Locate the cell with the specified text and output its [x, y] center coordinate. 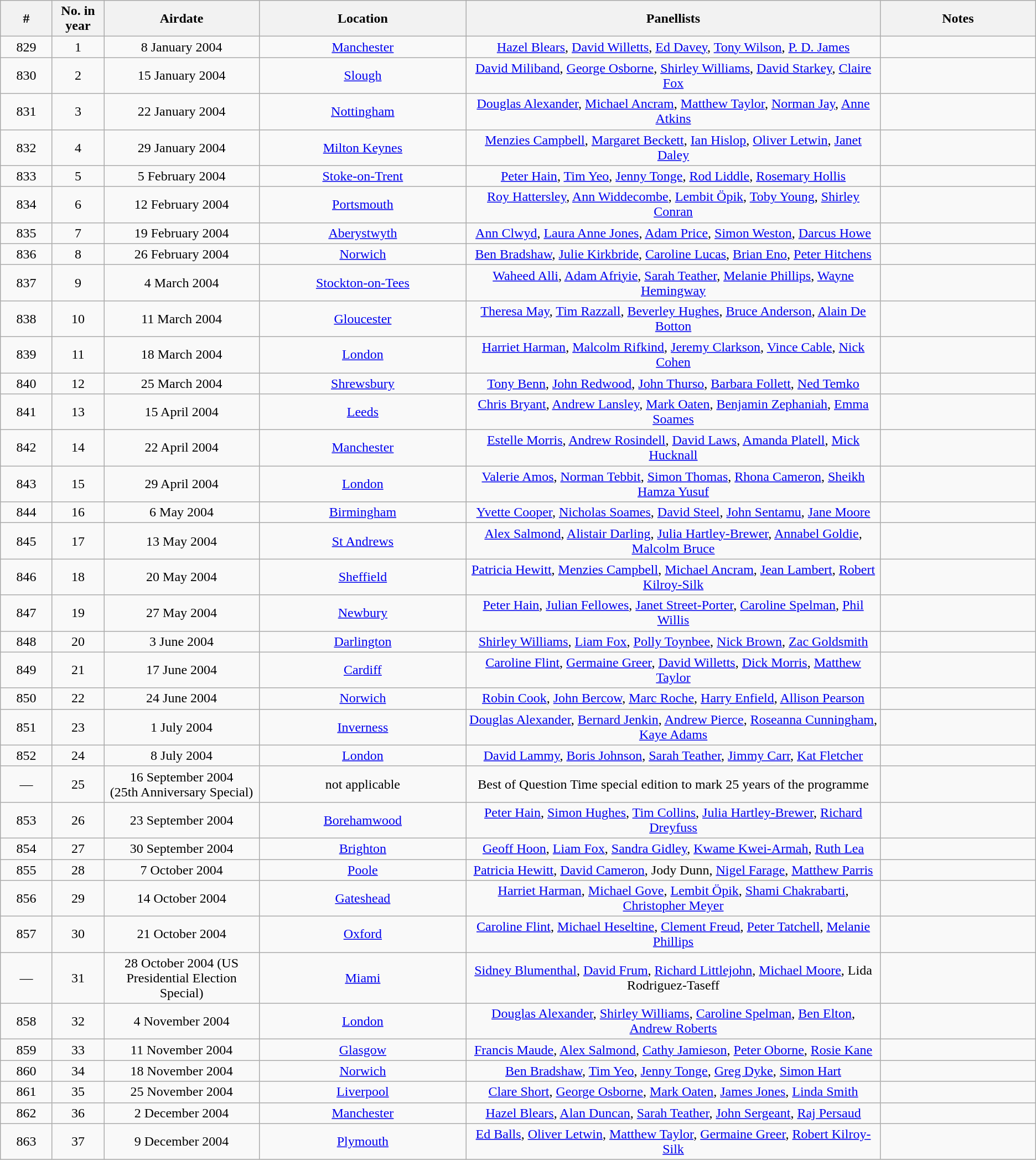
849 [27, 670]
857 [27, 934]
Clare Short, George Osborne, Mark Oaten, James Jones, Linda Smith [673, 1092]
835 [27, 233]
Estelle Morris, Andrew Rosindell, David Laws, Amanda Platell, Mick Hucknall [673, 448]
15 [78, 484]
860 [27, 1071]
Glasgow [362, 1050]
852 [27, 755]
13 May 2004 [182, 541]
19 [78, 613]
Harriet Harman, Michael Gove, Lembit Öpik, Shami Chakrabarti, Christopher Meyer [673, 899]
843 [27, 484]
25 [78, 784]
834 [27, 205]
853 [27, 820]
25 November 2004 [182, 1092]
11 November 2004 [182, 1050]
12 [78, 384]
Stockton-on-Tees [362, 282]
837 [27, 282]
862 [27, 1113]
Robin Cook, John Bercow, Marc Roche, Harry Enfield, Allison Pearson [673, 698]
23 September 2004 [182, 820]
Poole [362, 869]
Liverpool [362, 1092]
Airdate [182, 19]
Caroline Flint, Germaine Greer, David Willetts, Dick Morris, Matthew Taylor [673, 670]
22 January 2004 [182, 112]
4 [78, 147]
20 [78, 641]
18 [78, 577]
4 November 2004 [182, 1022]
6 [78, 205]
31 [78, 978]
838 [27, 319]
No. in year [78, 19]
846 [27, 577]
28 [78, 869]
36 [78, 1113]
35 [78, 1092]
Leeds [362, 412]
28 October 2004 (US Presidential Election Special) [182, 978]
14 [78, 448]
Peter Hain, Julian Fellowes, Janet Street-Porter, Caroline Spelman, Phil Willis [673, 613]
30 [78, 934]
Douglas Alexander, Bernard Jenkin, Andrew Pierce, Roseanna Cunningham, Kaye Adams [673, 727]
831 [27, 112]
# [27, 19]
Roy Hattersley, Ann Widdecombe, Lembit Öpik, Toby Young, Shirley Conran [673, 205]
5 February 2004 [182, 176]
Gateshead [362, 899]
842 [27, 448]
David Lammy, Boris Johnson, Sarah Teather, Jimmy Carr, Kat Fletcher [673, 755]
841 [27, 412]
15 January 2004 [182, 75]
Harriet Harman, Malcolm Rifkind, Jeremy Clarkson, Vince Cable, Nick Cohen [673, 354]
4 March 2004 [182, 282]
Hazel Blears, Alan Duncan, Sarah Teather, John Sergeant, Raj Persaud [673, 1113]
Peter Hain, Tim Yeo, Jenny Tonge, Rod Liddle, Rosemary Hollis [673, 176]
855 [27, 869]
Ben Bradshaw, Julie Kirkbride, Caroline Lucas, Brian Eno, Peter Hitchens [673, 254]
854 [27, 848]
29 April 2004 [182, 484]
25 March 2004 [182, 384]
8 January 2004 [182, 47]
844 [27, 512]
859 [27, 1050]
16 September 2004(25th Anniversary Special) [182, 784]
Geoff Hoon, Liam Fox, Sandra Gidley, Kwame Kwei-Armah, Ruth Lea [673, 848]
Ed Balls, Oliver Letwin, Matthew Taylor, Germaine Greer, Robert Kilroy-Silk [673, 1141]
1 July 2004 [182, 727]
845 [27, 541]
6 May 2004 [182, 512]
14 October 2004 [182, 899]
Waheed Alli, Adam Afriyie, Sarah Teather, Melanie Phillips, Wayne Hemingway [673, 282]
8 [78, 254]
847 [27, 613]
24 [78, 755]
11 [78, 354]
not applicable [362, 784]
12 February 2004 [182, 205]
Sidney Blumenthal, David Frum, Richard Littlejohn, Michael Moore, Lida Rodriguez-Taseff [673, 978]
Shrewsbury [362, 384]
20 May 2004 [182, 577]
22 April 2004 [182, 448]
9 December 2004 [182, 1141]
Gloucester [362, 319]
Douglas Alexander, Michael Ancram, Matthew Taylor, Norman Jay, Anne Atkins [673, 112]
16 [78, 512]
Plymouth [362, 1141]
27 May 2004 [182, 613]
3 June 2004 [182, 641]
Oxford [362, 934]
18 March 2004 [182, 354]
21 October 2004 [182, 934]
2 December 2004 [182, 1113]
Francis Maude, Alex Salmond, Cathy Jamieson, Peter Oborne, Rosie Kane [673, 1050]
St Andrews [362, 541]
Milton Keynes [362, 147]
856 [27, 899]
Best of Question Time special edition to mark 25 years of the programme [673, 784]
Ben Bradshaw, Tim Yeo, Jenny Tonge, Greg Dyke, Simon Hart [673, 1071]
Slough [362, 75]
7 October 2004 [182, 869]
829 [27, 47]
Nottingham [362, 112]
Stoke-on-Trent [362, 176]
836 [27, 254]
24 June 2004 [182, 698]
Newbury [362, 613]
7 [78, 233]
Peter Hain, Simon Hughes, Tim Collins, Julia Hartley-Brewer, Richard Dreyfuss [673, 820]
Notes [959, 19]
Yvette Cooper, Nicholas Soames, David Steel, John Sentamu, Jane Moore [673, 512]
Aberystwyth [362, 233]
David Miliband, George Osborne, Shirley Williams, David Starkey, Claire Fox [673, 75]
Inverness [362, 727]
2 [78, 75]
Ann Clwyd, Laura Anne Jones, Adam Price, Simon Weston, Darcus Howe [673, 233]
840 [27, 384]
848 [27, 641]
Menzies Campbell, Margaret Beckett, Ian Hislop, Oliver Letwin, Janet Daley [673, 147]
Brighton [362, 848]
863 [27, 1141]
Tony Benn, John Redwood, John Thurso, Barbara Follett, Ned Temko [673, 384]
Patricia Hewitt, Menzies Campbell, Michael Ancram, Jean Lambert, Robert Kilroy-Silk [673, 577]
21 [78, 670]
11 March 2004 [182, 319]
17 [78, 541]
Borehamwood [362, 820]
30 September 2004 [182, 848]
Panellists [673, 19]
839 [27, 354]
830 [27, 75]
3 [78, 112]
Alex Salmond, Alistair Darling, Julia Hartley-Brewer, Annabel Goldie, Malcolm Bruce [673, 541]
Darlington [362, 641]
9 [78, 282]
26 [78, 820]
10 [78, 319]
Hazel Blears, David Willetts, Ed Davey, Tony Wilson, P. D. James [673, 47]
Miami [362, 978]
15 April 2004 [182, 412]
1 [78, 47]
8 July 2004 [182, 755]
858 [27, 1022]
34 [78, 1071]
832 [27, 147]
33 [78, 1050]
851 [27, 727]
22 [78, 698]
Cardiff [362, 670]
Chris Bryant, Andrew Lansley, Mark Oaten, Benjamin Zephaniah, Emma Soames [673, 412]
Douglas Alexander, Shirley Williams, Caroline Spelman, Ben Elton, Andrew Roberts [673, 1022]
5 [78, 176]
29 January 2004 [182, 147]
Caroline Flint, Michael Heseltine, Clement Freud, Peter Tatchell, Melanie Phillips [673, 934]
17 June 2004 [182, 670]
Sheffield [362, 577]
Patricia Hewitt, David Cameron, Jody Dunn, Nigel Farage, Matthew Parris [673, 869]
37 [78, 1141]
Birmingham [362, 512]
29 [78, 899]
Theresa May, Tim Razzall, Beverley Hughes, Bruce Anderson, Alain De Botton [673, 319]
23 [78, 727]
27 [78, 848]
861 [27, 1092]
Portsmouth [362, 205]
19 February 2004 [182, 233]
Location [362, 19]
850 [27, 698]
26 February 2004 [182, 254]
Valerie Amos, Norman Tebbit, Simon Thomas, Rhona Cameron, Sheikh Hamza Yusuf [673, 484]
13 [78, 412]
18 November 2004 [182, 1071]
833 [27, 176]
Shirley Williams, Liam Fox, Polly Toynbee, Nick Brown, Zac Goldsmith [673, 641]
32 [78, 1022]
